Return the [X, Y] coordinate for the center point of the cell that contains the specified text.  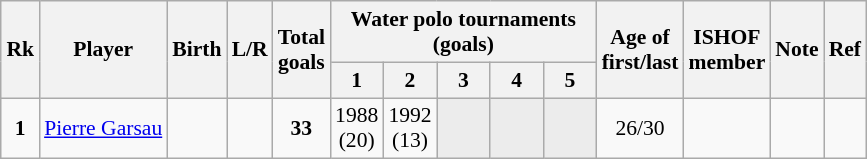
5 [570, 80]
Birth [196, 50]
Note [796, 50]
Age offirst/last [640, 50]
L/R [250, 50]
2 [410, 80]
1988(20) [356, 128]
26/30 [640, 128]
Rk [20, 50]
Totalgoals [302, 50]
Pierre Garsau [103, 128]
1992(13) [410, 128]
4 [516, 80]
Player [103, 50]
33 [302, 128]
3 [464, 80]
Ref [845, 50]
Water polo tournaments(goals) [464, 32]
ISHOFmember [726, 50]
